Find where the given text appears and provide that cell's center as (x, y) coordinate. 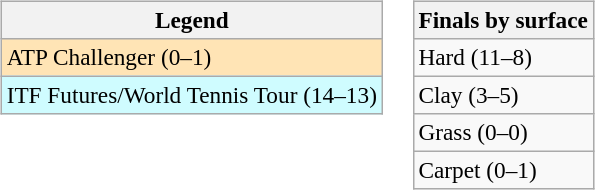
Carpet (0–1) (503, 171)
Finals by surface (503, 20)
Grass (0–0) (503, 133)
ITF Futures/World Tennis Tour (14–13) (192, 95)
ATP Challenger (0–1) (192, 57)
Legend (192, 20)
Clay (3–5) (503, 95)
Hard (11–8) (503, 57)
